Identify which cell holds the provided text, then report its [X, Y] central coordinate. 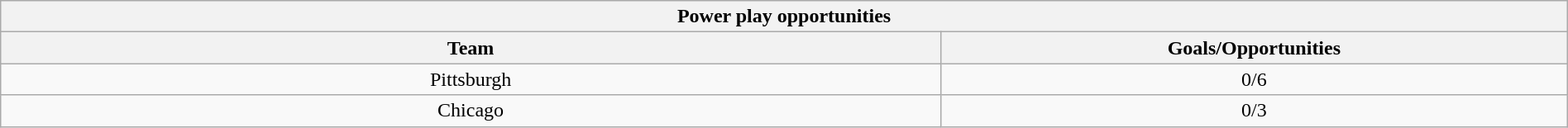
Pittsburgh [471, 79]
Power play opportunities [784, 17]
Chicago [471, 111]
0/3 [1254, 111]
Team [471, 48]
Goals/Opportunities [1254, 48]
0/6 [1254, 79]
